Find where the given text appears and provide that cell's center as [X, Y] coordinate. 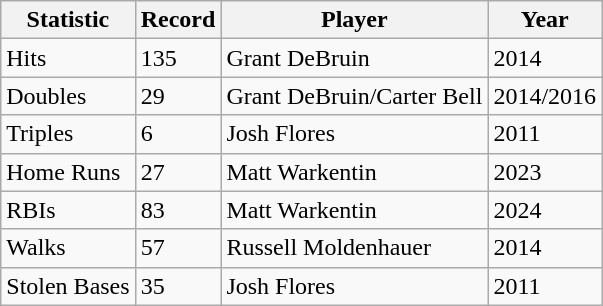
Russell Moldenhauer [354, 248]
29 [178, 96]
Grant DeBruin [354, 58]
27 [178, 172]
2023 [545, 172]
Walks [68, 248]
83 [178, 210]
Year [545, 20]
Doubles [68, 96]
Triples [68, 134]
135 [178, 58]
2024 [545, 210]
Grant DeBruin/Carter Bell [354, 96]
Statistic [68, 20]
Home Runs [68, 172]
Player [354, 20]
6 [178, 134]
Record [178, 20]
Stolen Bases [68, 286]
Hits [68, 58]
57 [178, 248]
RBIs [68, 210]
35 [178, 286]
2014/2016 [545, 96]
